Extract the [X, Y] coordinate from the center of the cell holding the provided text.  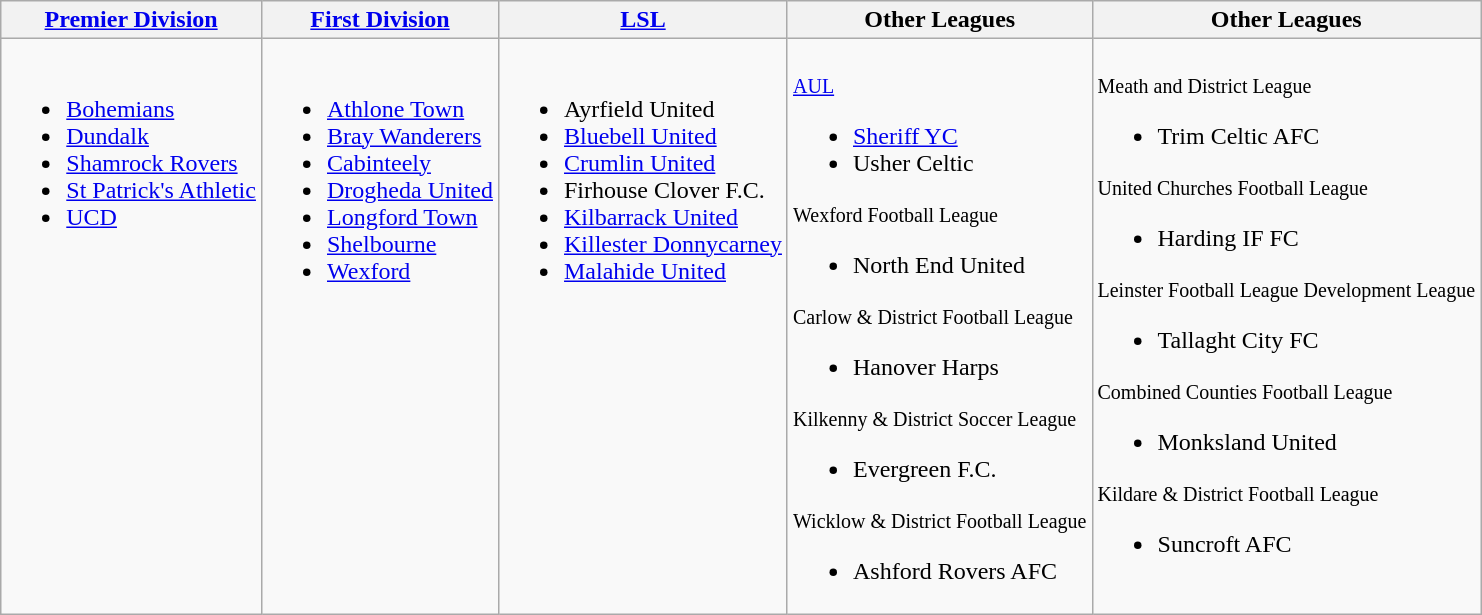
Premier Division [132, 20]
First Division [380, 20]
Athlone TownBray WanderersCabinteelyDrogheda UnitedLongford TownShelbourneWexford [380, 326]
LSL [642, 20]
BohemiansDundalkShamrock RoversSt Patrick's AthleticUCD [132, 326]
Ayrfield UnitedBluebell UnitedCrumlin UnitedFirhouse Clover F.C.Kilbarrack UnitedKillester DonnycarneyMalahide United [642, 326]
